Return the [x, y] coordinate for the center point of the cell that contains the specified text.  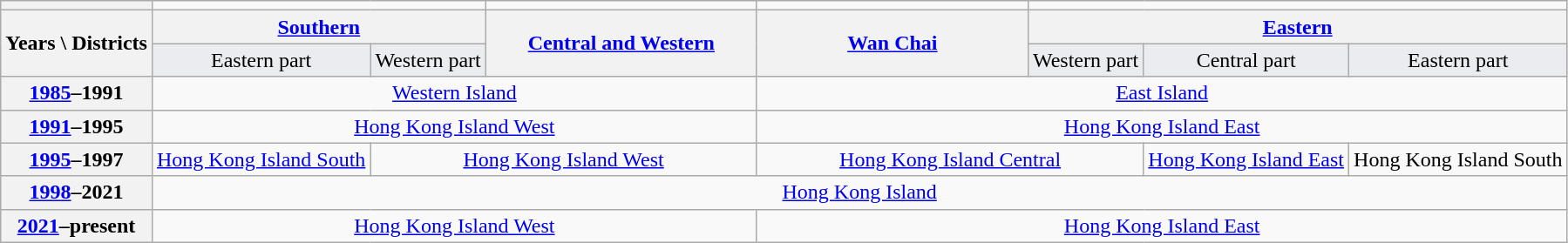
Hong Kong Island Central [950, 159]
1998–2021 [77, 192]
1985–1991 [77, 93]
1995–1997 [77, 159]
Central and Western [621, 44]
1991–1995 [77, 126]
East Island [1162, 93]
Years \ Districts [77, 44]
Western Island [454, 93]
Southern [319, 27]
Wan Chai [893, 44]
2021–present [77, 226]
Hong Kong Island [859, 192]
Central part [1246, 60]
Eastern [1297, 27]
